Return the (x, y) coordinate for the center point of the cell that contains the specified text.  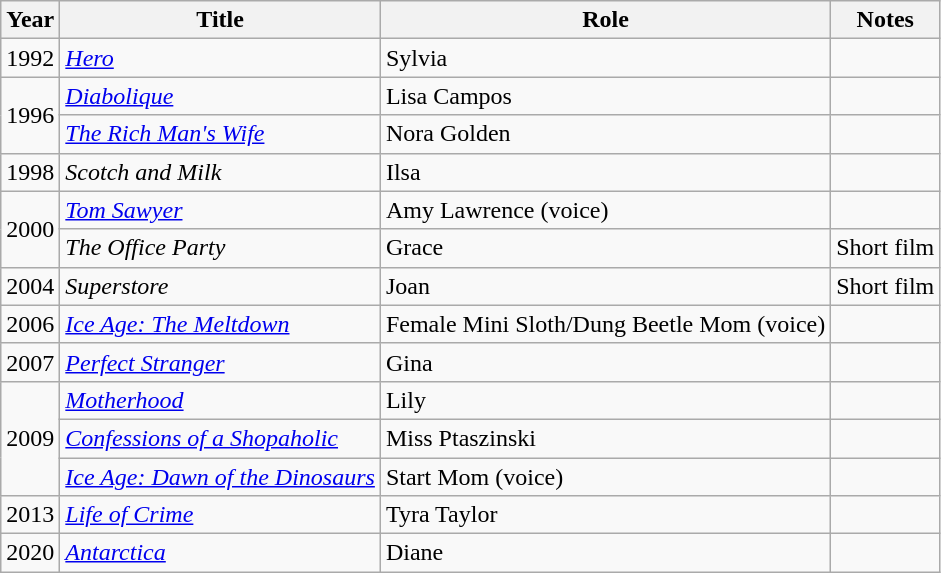
Start Mom (voice) (605, 477)
2013 (30, 515)
Lily (605, 400)
Motherhood (220, 400)
Notes (886, 20)
Diabolique (220, 96)
Sylvia (605, 58)
2020 (30, 553)
Life of Crime (220, 515)
Ice Age: Dawn of the Dinosaurs (220, 477)
1996 (30, 115)
1998 (30, 172)
Scotch and Milk (220, 172)
Perfect Stranger (220, 362)
Year (30, 20)
2007 (30, 362)
Hero (220, 58)
Ice Age: The Meltdown (220, 324)
2006 (30, 324)
Confessions of a Shopaholic (220, 438)
Amy Lawrence (voice) (605, 210)
Grace (605, 248)
2009 (30, 438)
Gina (605, 362)
Joan (605, 286)
2000 (30, 229)
Role (605, 20)
Tyra Taylor (605, 515)
Lisa Campos (605, 96)
Ilsa (605, 172)
Female Mini Sloth/Dung Beetle Mom (voice) (605, 324)
Nora Golden (605, 134)
The Office Party (220, 248)
Superstore (220, 286)
Title (220, 20)
2004 (30, 286)
Tom Sawyer (220, 210)
Antarctica (220, 553)
Diane (605, 553)
1992 (30, 58)
The Rich Man's Wife (220, 134)
Miss Ptaszinski (605, 438)
